Determine the (X, Y) coordinate at the center of the cell enclosing the given text.  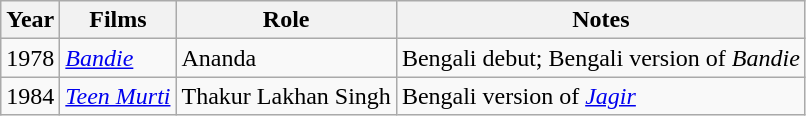
Bengali debut; Bengali version of Bandie (600, 58)
Teen Murti (118, 96)
Films (118, 20)
Bengali version of Jagir (600, 96)
Notes (600, 20)
Year (30, 20)
Bandie (118, 58)
Role (286, 20)
1978 (30, 58)
Thakur Lakhan Singh (286, 96)
1984 (30, 96)
Ananda (286, 58)
